Search for the cell housing the specified text and yield its [x, y] center coordinate. 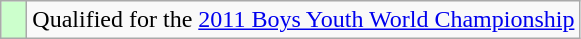
Qualified for the 2011 Boys Youth World Championship [304, 20]
